Provide the [x, y] coordinate of the cell's center where the given text is located.  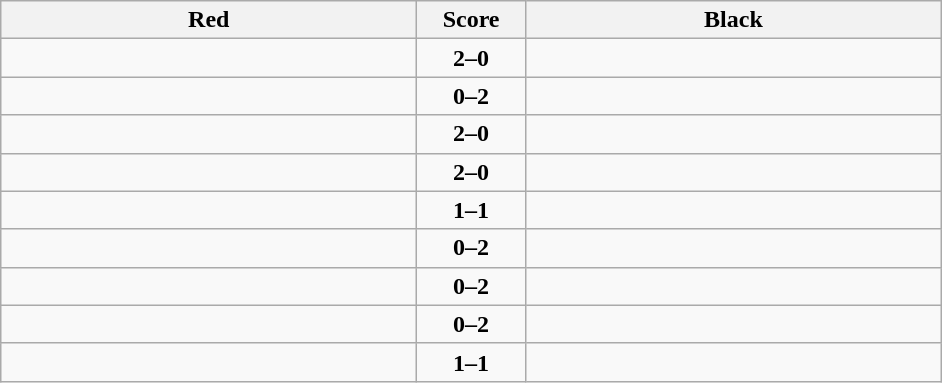
Black [733, 20]
Score [472, 20]
Red [209, 20]
